Output the (X, Y) coordinate of the center of the cell containing the given text.  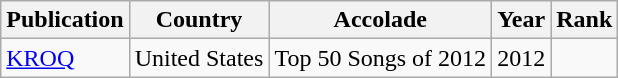
Top 50 Songs of 2012 (380, 58)
Rank (584, 20)
KROQ (65, 58)
Accolade (380, 20)
2012 (522, 58)
Year (522, 20)
United States (199, 58)
Country (199, 20)
Publication (65, 20)
